Capture the cell that displays the provided text and extract its [X, Y] central coordinate. 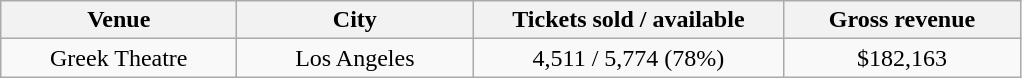
Los Angeles [355, 58]
Greek Theatre [119, 58]
Tickets sold / available [628, 20]
$182,163 [902, 58]
Venue [119, 20]
Gross revenue [902, 20]
City [355, 20]
4,511 / 5,774 (78%) [628, 58]
